From the cell containing the given text, extract its center point as [x, y] coordinate. 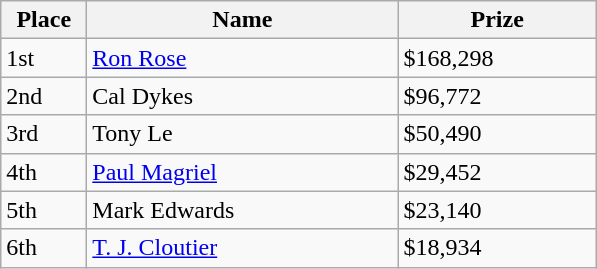
3rd [44, 134]
Ron Rose [242, 58]
$23,140 [498, 210]
$29,452 [498, 172]
Mark Edwards [242, 210]
4th [44, 172]
5th [44, 210]
1st [44, 58]
2nd [44, 96]
Prize [498, 20]
$50,490 [498, 134]
$18,934 [498, 248]
Paul Magriel [242, 172]
Name [242, 20]
$96,772 [498, 96]
Place [44, 20]
$168,298 [498, 58]
Cal Dykes [242, 96]
Tony Le [242, 134]
T. J. Cloutier [242, 248]
6th [44, 248]
